Search for the cell housing the specified text and yield its (X, Y) center coordinate. 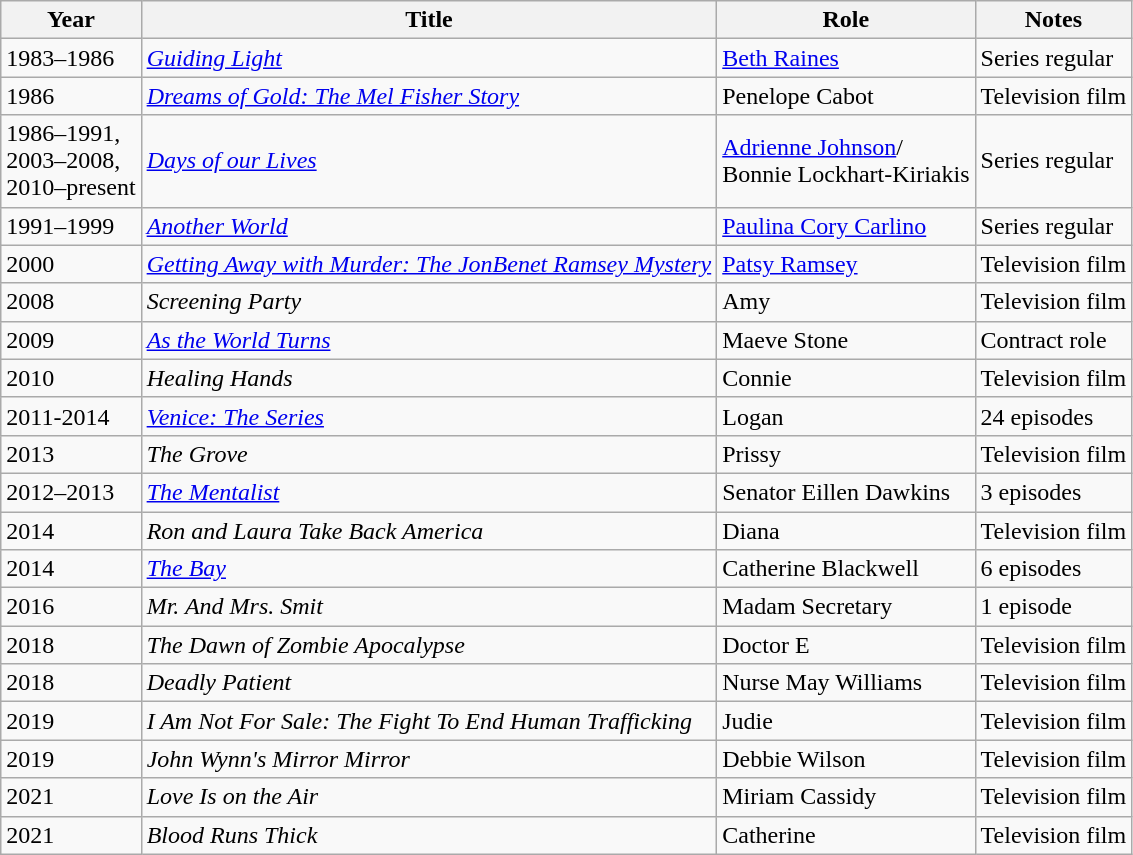
Logan (846, 416)
Prissy (846, 454)
Catherine Blackwell (846, 569)
Connie (846, 378)
Adrienne Johnson/Bonnie Lockhart-Kiriakis (846, 161)
Doctor E (846, 645)
1983–1986 (71, 58)
Blood Runs Thick (429, 835)
1 episode (1054, 607)
I Am Not For Sale: The Fight To End Human Trafficking (429, 721)
Amy (846, 302)
Role (846, 20)
2012–2013 (71, 492)
Ron and Laura Take Back America (429, 531)
Healing Hands (429, 378)
Senator Eillen Dawkins (846, 492)
1986 (71, 96)
6 episodes (1054, 569)
3 episodes (1054, 492)
Getting Away with Murder: The JonBenet Ramsey Mystery (429, 264)
Year (71, 20)
Contract role (1054, 340)
1991–1999 (71, 226)
The Dawn of Zombie Apocalypse (429, 645)
Miriam Cassidy (846, 797)
Penelope Cabot (846, 96)
Madam Secretary (846, 607)
Beth Raines (846, 58)
Judie (846, 721)
Venice: The Series (429, 416)
The Bay (429, 569)
Deadly Patient (429, 683)
2008 (71, 302)
As the World Turns (429, 340)
Dreams of Gold: The Mel Fisher Story (429, 96)
The Mentalist (429, 492)
2009 (71, 340)
Maeve Stone (846, 340)
Patsy Ramsey (846, 264)
Days of our Lives (429, 161)
Debbie Wilson (846, 759)
Mr. And Mrs. Smit (429, 607)
2011-2014 (71, 416)
Paulina Cory Carlino (846, 226)
Love Is on the Air (429, 797)
Diana (846, 531)
2013 (71, 454)
2010 (71, 378)
Catherine (846, 835)
1986–1991,2003–2008,2010–present (71, 161)
24 episodes (1054, 416)
Notes (1054, 20)
2016 (71, 607)
Screening Party (429, 302)
John Wynn's Mirror Mirror (429, 759)
Nurse May Williams (846, 683)
The Grove (429, 454)
Guiding Light (429, 58)
Another World (429, 226)
2000 (71, 264)
Title (429, 20)
